Output the [X, Y] coordinate of the center of the cell containing the given text.  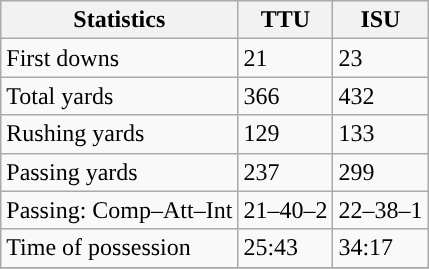
Total yards [120, 96]
23 [380, 58]
21 [286, 58]
ISU [380, 20]
Passing: Comp–Att–Int [120, 210]
133 [380, 134]
21–40–2 [286, 210]
TTU [286, 20]
366 [286, 96]
432 [380, 96]
22–38–1 [380, 210]
Passing yards [120, 172]
34:17 [380, 248]
Time of possession [120, 248]
129 [286, 134]
First downs [120, 58]
237 [286, 172]
299 [380, 172]
Statistics [120, 20]
Rushing yards [120, 134]
25:43 [286, 248]
